Provide the (X, Y) coordinate of the cell's center where the given text is located.  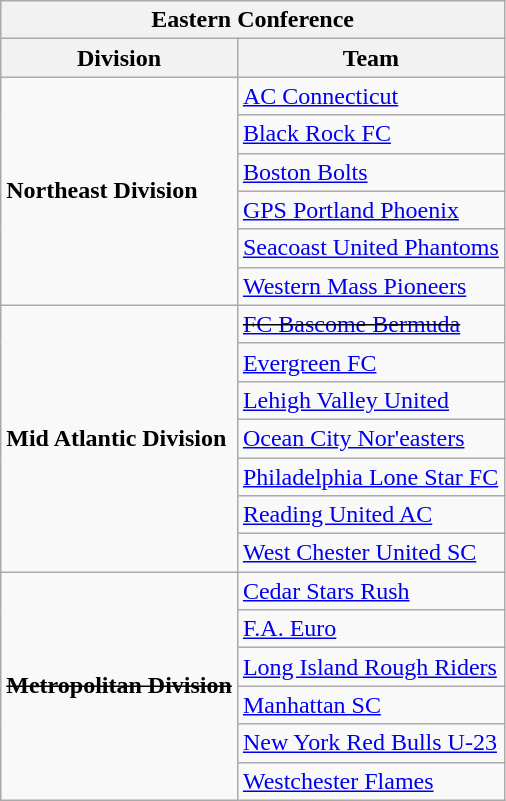
Long Island Rough Riders (370, 667)
FC Bascome Bermuda (370, 324)
Lehigh Valley United (370, 400)
Black Rock FC (370, 134)
New York Red Bulls U-23 (370, 743)
GPS Portland Phoenix (370, 210)
Division (120, 58)
Boston Bolts (370, 172)
Ocean City Nor'easters (370, 438)
AC Connecticut (370, 96)
Manhattan SC (370, 705)
Mid Atlantic Division (120, 438)
Evergreen FC (370, 362)
Western Mass Pioneers (370, 286)
Team (370, 58)
Philadelphia Lone Star FC (370, 477)
Northeast Division (120, 191)
Seacoast United Phantoms (370, 248)
Metropolitan Division (120, 686)
Reading United AC (370, 515)
Eastern Conference (253, 20)
West Chester United SC (370, 553)
F.A. Euro (370, 629)
Westchester Flames (370, 781)
Cedar Stars Rush (370, 591)
